Determine the [X, Y] coordinate at the center of the cell enclosing the given text.  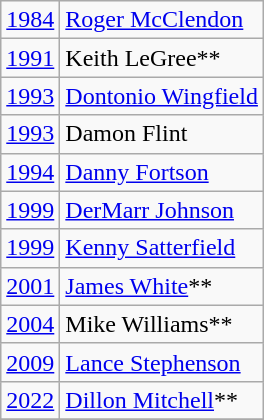
2001 [30, 286]
Dillon Mitchell** [162, 400]
Danny Fortson [162, 172]
Roger McClendon [162, 20]
2009 [30, 362]
Mike Williams** [162, 324]
DerMarr Johnson [162, 210]
1994 [30, 172]
1991 [30, 58]
Kenny Satterfield [162, 248]
2004 [30, 324]
Lance Stephenson [162, 362]
1984 [30, 20]
2022 [30, 400]
Damon Flint [162, 134]
Dontonio Wingfield [162, 96]
James White** [162, 286]
Keith LeGree** [162, 58]
